Provide the (X, Y) coordinate of the cell's center where the given text is located.  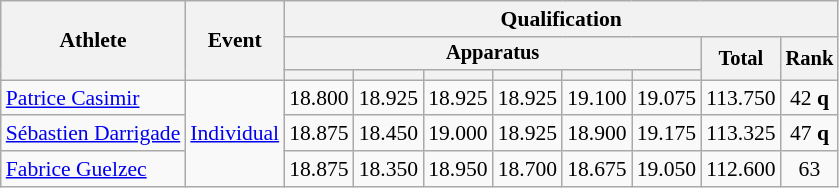
Individual (234, 134)
19.050 (666, 169)
Sébastien Darrigade (94, 134)
19.175 (666, 134)
19.000 (458, 134)
18.450 (388, 134)
18.350 (388, 169)
Qualification (561, 19)
Rank (810, 58)
63 (810, 169)
47 q (810, 134)
18.900 (596, 134)
18.950 (458, 169)
Apparatus (492, 54)
113.325 (741, 134)
Athlete (94, 40)
113.750 (741, 98)
112.600 (741, 169)
19.075 (666, 98)
18.700 (528, 169)
42 q (810, 98)
19.100 (596, 98)
Fabrice Guelzec (94, 169)
18.675 (596, 169)
Event (234, 40)
Total (741, 58)
Patrice Casimir (94, 98)
18.800 (318, 98)
